Find where the given text appears and provide that cell's center as [X, Y] coordinate. 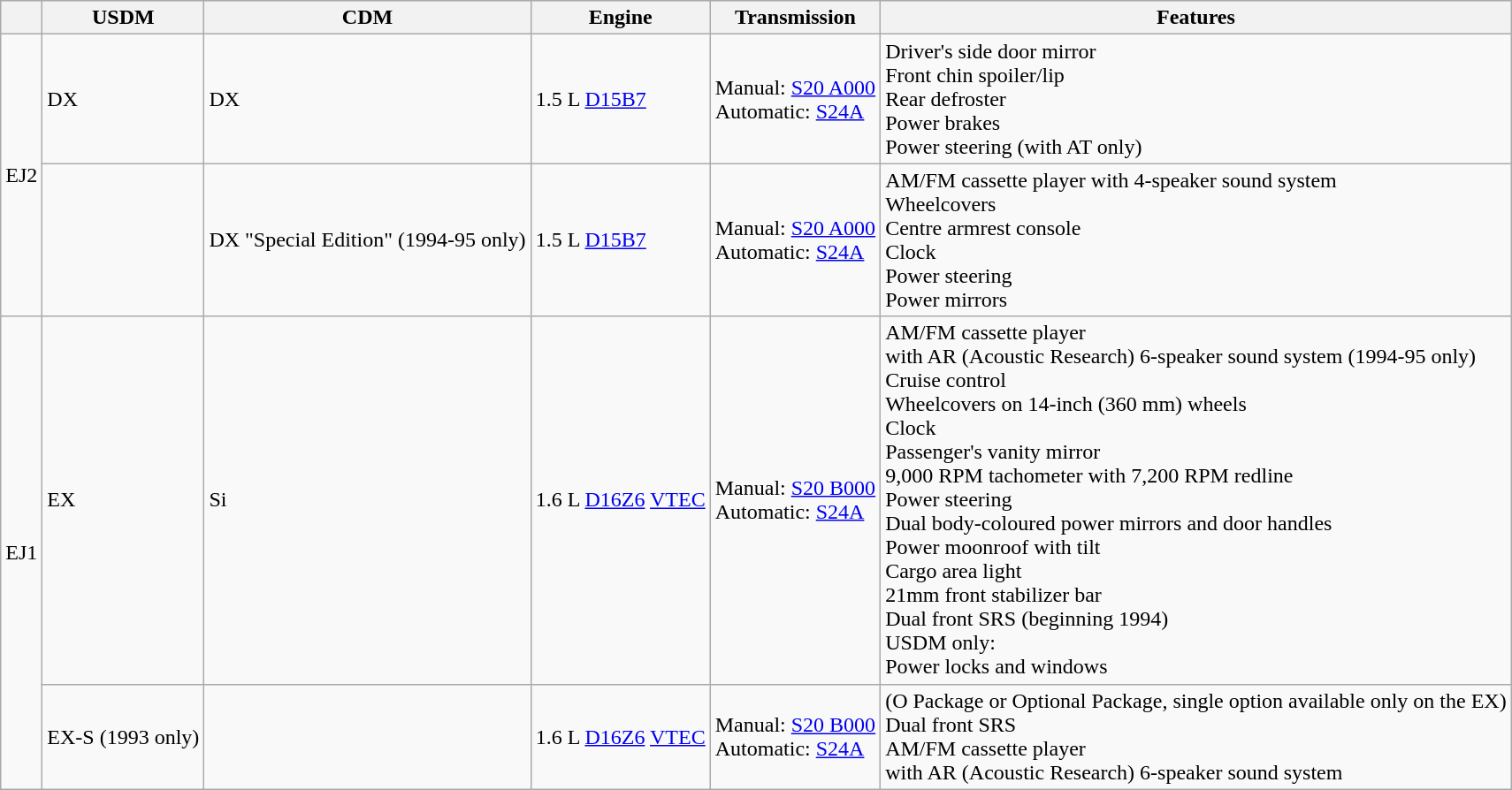
EX [124, 500]
EJ2 [21, 175]
USDM [124, 18]
DX "Special Edition" (1994-95 only) [368, 240]
EJ1 [21, 553]
AM/FM cassette player with 4-speaker sound systemWheelcoversCentre armrest consoleClockPower steeringPower mirrors [1196, 240]
CDM [368, 18]
EX-S (1993 only) [124, 737]
Si [368, 500]
Driver's side door mirrorFront chin spoiler/lipRear defrosterPower brakesPower steering (with AT only) [1196, 99]
Engine [621, 18]
Transmission [795, 18]
Features [1196, 18]
